Extract the [x, y] coordinate from the center of the cell holding the provided text.  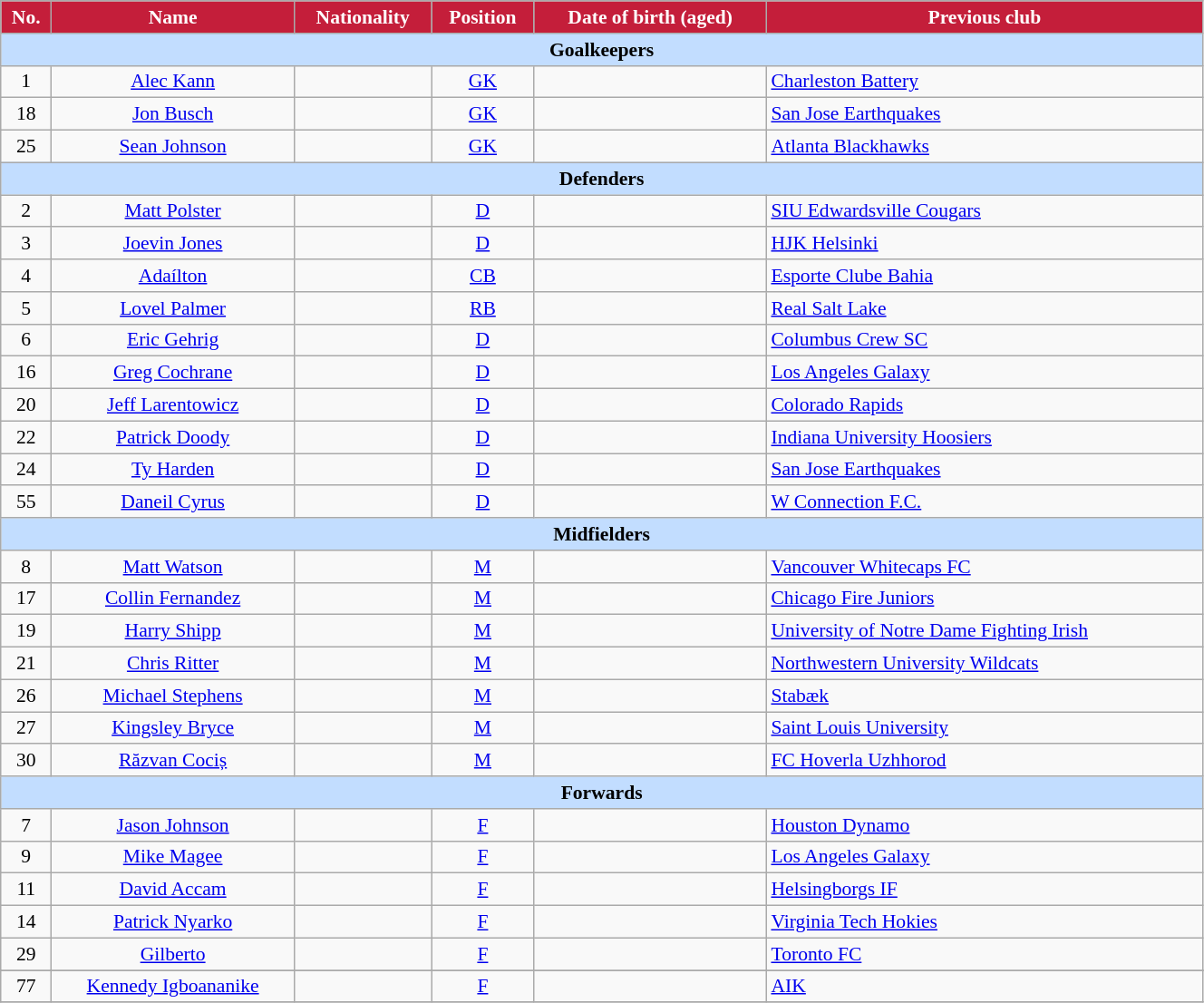
19 [26, 631]
Eric Gehrig [173, 340]
30 [26, 761]
Michael Stephens [173, 696]
Columbus Crew SC [985, 340]
2 [26, 211]
Lovel Palmer [173, 308]
1 [26, 82]
Patrick Nyarko [173, 922]
Previous club [985, 17]
26 [26, 696]
Joevin Jones [173, 244]
W Connection F.C. [985, 502]
Ty Harden [173, 470]
25 [26, 147]
Northwestern University Wildcats [985, 664]
24 [26, 470]
Indiana University Hoosiers [985, 437]
Jeff Larentowicz [173, 405]
Jon Busch [173, 114]
Mike Magee [173, 857]
CB [482, 276]
Gilberto [173, 954]
6 [26, 340]
9 [26, 857]
29 [26, 954]
Vancouver Whitecaps FC [985, 567]
Charleston Battery [985, 82]
Midfielders [602, 534]
17 [26, 599]
Răzvan Cociș [173, 761]
Atlanta Blackhawks [985, 147]
Patrick Doody [173, 437]
Matt Watson [173, 567]
Harry Shipp [173, 631]
Helsingborgs IF [985, 890]
14 [26, 922]
16 [26, 373]
Kingsley Bryce [173, 728]
HJK Helsinki [985, 244]
David Accam [173, 890]
Chicago Fire Juniors [985, 599]
Adaílton [173, 276]
Virginia Tech Hokies [985, 922]
Kennedy Igboananike [173, 987]
Greg Cochrane [173, 373]
AIK [985, 987]
Date of birth (aged) [650, 17]
8 [26, 567]
Esporte Clube Bahia [985, 276]
Collin Fernandez [173, 599]
27 [26, 728]
20 [26, 405]
Defenders [602, 179]
SIU Edwardsville Cougars [985, 211]
21 [26, 664]
No. [26, 17]
FC Hoverla Uzhhorod [985, 761]
11 [26, 890]
4 [26, 276]
Daneil Cyrus [173, 502]
Saint Louis University [985, 728]
55 [26, 502]
Colorado Rapids [985, 405]
Stabæk [985, 696]
Alec Kann [173, 82]
5 [26, 308]
Goalkeepers [602, 50]
Chris Ritter [173, 664]
Jason Johnson [173, 825]
3 [26, 244]
18 [26, 114]
Position [482, 17]
22 [26, 437]
77 [26, 987]
Houston Dynamo [985, 825]
Nationality [363, 17]
University of Notre Dame Fighting Irish [985, 631]
Name [173, 17]
Sean Johnson [173, 147]
RB [482, 308]
7 [26, 825]
Matt Polster [173, 211]
Real Salt Lake [985, 308]
Toronto FC [985, 954]
Forwards [602, 793]
